Capture the cell that displays the provided text and extract its (x, y) central coordinate. 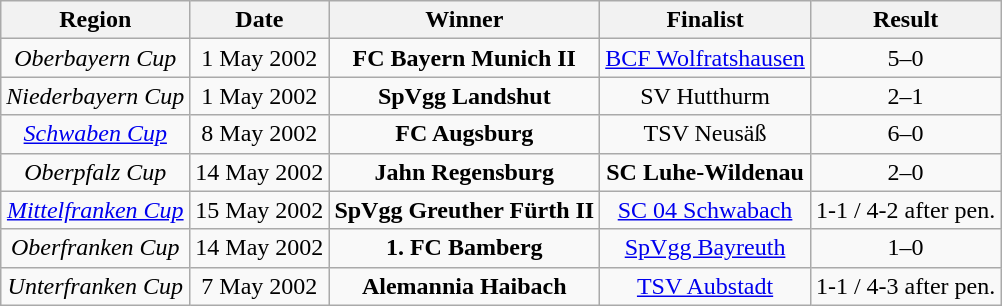
2–1 (905, 96)
1. FC Bamberg (464, 248)
Oberfranken Cup (96, 248)
8 May 2002 (260, 134)
Region (96, 20)
SC Luhe-Wildenau (706, 172)
Niederbayern Cup (96, 96)
1-1 / 4-3 after pen. (905, 286)
SC 04 Schwabach (706, 210)
SpVgg Landshut (464, 96)
Mittelfranken Cup (96, 210)
Date (260, 20)
Oberpfalz Cup (96, 172)
5–0 (905, 58)
SpVgg Bayreuth (706, 248)
Winner (464, 20)
BCF Wolfratshausen (706, 58)
Alemannia Haibach (464, 286)
Finalist (706, 20)
Jahn Regensburg (464, 172)
SpVgg Greuther Fürth II (464, 210)
6–0 (905, 134)
Result (905, 20)
2–0 (905, 172)
1-1 / 4-2 after pen. (905, 210)
TSV Neusäß (706, 134)
FC Bayern Munich II (464, 58)
Oberbayern Cup (96, 58)
7 May 2002 (260, 286)
TSV Aubstadt (706, 286)
FC Augsburg (464, 134)
SV Hutthurm (706, 96)
15 May 2002 (260, 210)
Unterfranken Cup (96, 286)
Schwaben Cup (96, 134)
1–0 (905, 248)
